Scan for the cell matching the given text and deliver its [X, Y] coordinate at center. 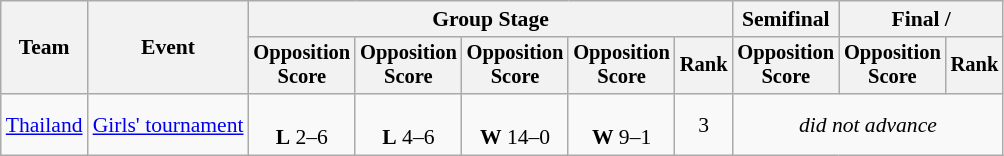
3 [704, 124]
Event [168, 48]
Team [44, 48]
W 14–0 [516, 124]
Group Stage [491, 19]
W 9–1 [622, 124]
L 4–6 [408, 124]
L 2–6 [302, 124]
did not advance [868, 124]
Final / [921, 19]
Thailand [44, 124]
Girls' tournament [168, 124]
Semifinal [786, 19]
